From the cell containing the given text, extract its center point as (X, Y) coordinate. 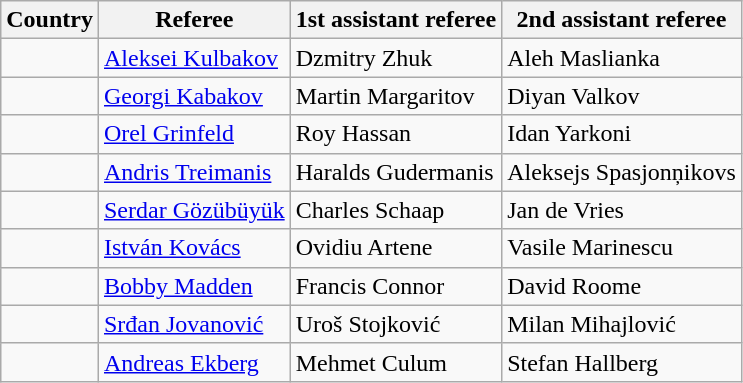
Referee (194, 20)
Francis Connor (396, 286)
Bobby Madden (194, 286)
David Roome (622, 286)
Andris Treimanis (194, 172)
Dzmitry Zhuk (396, 58)
Jan de Vries (622, 210)
Aleh Maslianka (622, 58)
Orel Grinfeld (194, 134)
Uroš Stojković (396, 324)
Mehmet Culum (396, 362)
Charles Schaap (396, 210)
Stefan Hallberg (622, 362)
Ovidiu Artene (396, 248)
Country (50, 20)
Vasile Marinescu (622, 248)
Andreas Ekberg (194, 362)
Idan Yarkoni (622, 134)
2nd assistant referee (622, 20)
1st assistant referee (396, 20)
Aleksei Kulbakov (194, 58)
Haralds Gudermanis (396, 172)
Georgi Kabakov (194, 96)
Milan Mihajlović (622, 324)
István Kovács (194, 248)
Diyan Valkov (622, 96)
Roy Hassan (396, 134)
Martin Margaritov (396, 96)
Srđan Jovanović (194, 324)
Serdar Gözübüyük (194, 210)
Aleksejs Spasjonņikovs (622, 172)
